From the cell containing the given text, extract its center point as (x, y) coordinate. 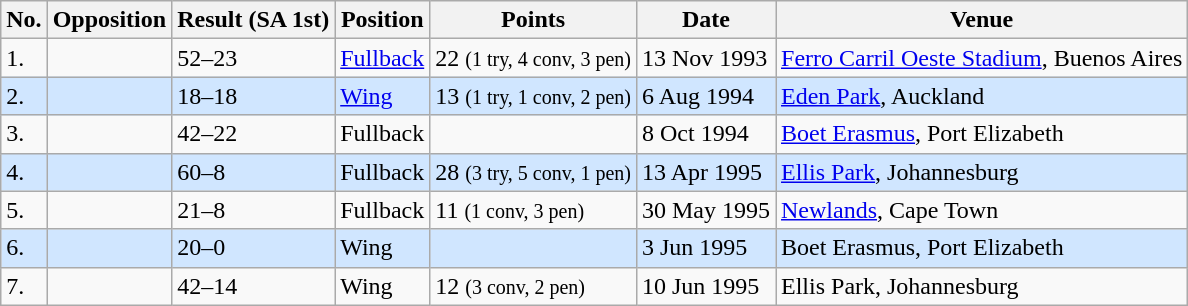
3. (24, 134)
3 Jun 1995 (706, 248)
Newlands, Cape Town (982, 210)
22 (1 try, 4 conv, 3 pen) (534, 58)
Position (382, 20)
52–23 (254, 58)
11 (1 conv, 3 pen) (534, 210)
6 Aug 1994 (706, 96)
Eden Park, Auckland (982, 96)
18–18 (254, 96)
6. (24, 248)
Ferro Carril Oeste Stadium, Buenos Aires (982, 58)
13 (1 try, 1 conv, 2 pen) (534, 96)
12 (3 conv, 2 pen) (534, 286)
Result (SA 1st) (254, 20)
Date (706, 20)
5. (24, 210)
4. (24, 172)
42–14 (254, 286)
Venue (982, 20)
7. (24, 286)
Opposition (109, 20)
Points (534, 20)
8 Oct 1994 (706, 134)
30 May 1995 (706, 210)
20–0 (254, 248)
28 (3 try, 5 conv, 1 pen) (534, 172)
42–22 (254, 134)
No. (24, 20)
2. (24, 96)
10 Jun 1995 (706, 286)
1. (24, 58)
13 Nov 1993 (706, 58)
60–8 (254, 172)
21–8 (254, 210)
13 Apr 1995 (706, 172)
